Return (X, Y) of the center of cell containing provided text 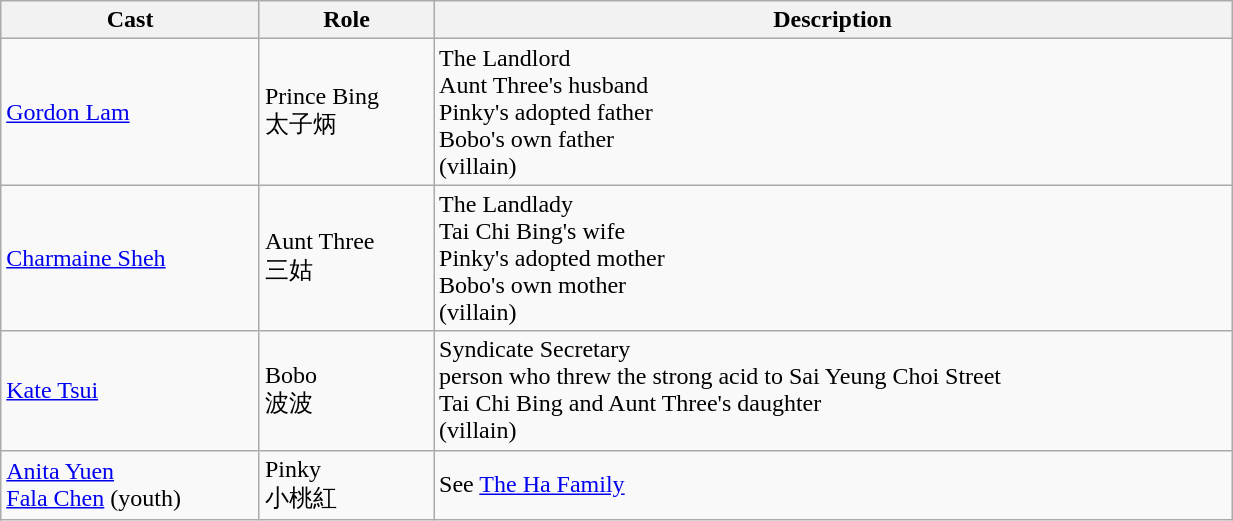
Bobo波波 (346, 390)
Kate Tsui (130, 390)
See The Ha Family (833, 485)
Gordon Lam (130, 112)
Charmaine Sheh (130, 258)
The LandlordAunt Three's husbandPinky's adopted fatherBobo's own father(villain) (833, 112)
Aunt Three三姑 (346, 258)
Prince Bing太子炳 (346, 112)
Syndicate Secretary person who threw the strong acid to Sai Yeung Choi Street Tai Chi Bing and Aunt Three's daughter (villain) (833, 390)
Description (833, 20)
Anita Yuen Fala Chen (youth) (130, 485)
Cast (130, 20)
Pinky小桃紅 (346, 485)
The LandladyTai Chi Bing's wifePinky's adopted motherBobo's own mother(villain) (833, 258)
Role (346, 20)
